Search for the cell housing the specified text and yield its [X, Y] center coordinate. 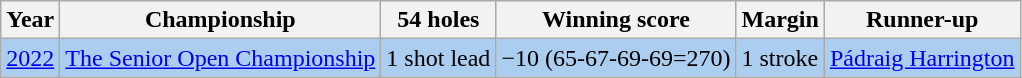
Championship [220, 20]
Runner-up [922, 20]
Winning score [616, 20]
Pádraig Harrington [922, 58]
The Senior Open Championship [220, 58]
54 holes [438, 20]
2022 [30, 58]
Year [30, 20]
1 stroke [780, 58]
Margin [780, 20]
−10 (65-67-69-69=270) [616, 58]
1 shot lead [438, 58]
